Find where the given text appears and provide that cell's center as (X, Y) coordinate. 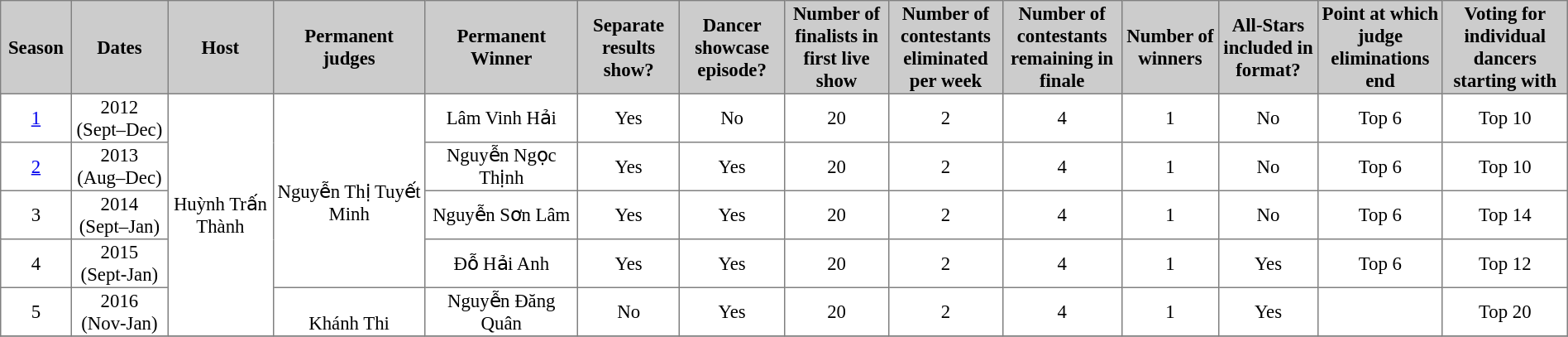
Number of contestants eliminated per week (946, 47)
Number of contestants remaining in finale (1062, 47)
5 (36, 311)
All-Stars included in format? (1269, 47)
Nguyễn Sơn Lâm (501, 214)
Permanent judges (349, 47)
Khánh Thi (349, 311)
Dates (119, 47)
Point at which judge eliminations end (1379, 47)
Lâm Vinh Hải (501, 118)
Nguyễn Ngọc Thịnh (501, 166)
Separate results show? (629, 47)
Huỳnh Trấn Thành (220, 214)
2016 (Nov-Jan) (119, 311)
Top 14 (1505, 214)
Season (36, 47)
Top 20 (1505, 311)
Number of finalists in first live show (837, 47)
2014 (Sept–Jan) (119, 214)
Nguyễn Thị Tuyết Minh (349, 190)
Nguyễn Đăng Quân (501, 311)
2015 (Sept-Jan) (119, 263)
Voting for individual dancers starting with (1505, 47)
Number of winners (1170, 47)
Top 12 (1505, 263)
2012 (Sept–Dec) (119, 118)
Host (220, 47)
3 (36, 214)
Dancer showcase episode? (732, 47)
2013 (Aug–Dec) (119, 166)
Đỗ Hải Anh (501, 263)
Permanent Winner (501, 47)
